Return the (X, Y) coordinate for the center point of the cell that contains the specified text.  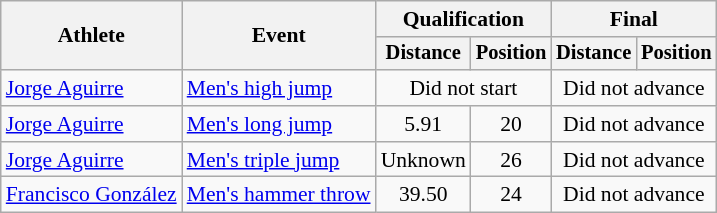
Men's triple jump (279, 160)
39.50 (424, 195)
Final (634, 19)
26 (511, 160)
Event (279, 36)
Did not start (464, 88)
Men's high jump (279, 88)
Francisco González (92, 195)
20 (511, 124)
Men's long jump (279, 124)
Athlete (92, 36)
Qualification (464, 19)
5.91 (424, 124)
Unknown (424, 160)
24 (511, 195)
Men's hammer throw (279, 195)
